Pinpoint the cell where the given text exists, returning its (X, Y) midpoint coordinate. 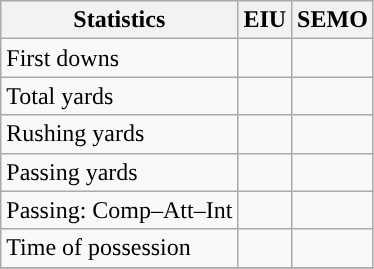
First downs (120, 58)
EIU (265, 20)
Statistics (120, 20)
Total yards (120, 96)
Rushing yards (120, 134)
SEMO (333, 20)
Passing yards (120, 172)
Time of possession (120, 248)
Passing: Comp–Att–Int (120, 210)
